For the text-containing cell, return its midpoint in (X, Y) coordinate format. 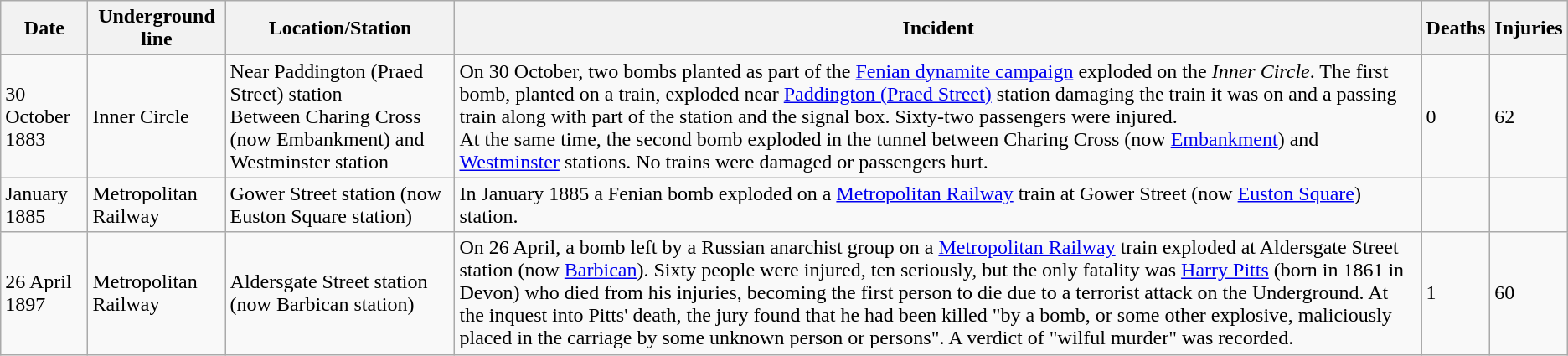
Injuries (1529, 28)
Inner Circle (157, 116)
Gower Street station (now Euston Square station) (340, 204)
26 April 1897 (44, 293)
1 (1456, 293)
Aldersgate Street station (now Barbican station) (340, 293)
62 (1529, 116)
January 1885 (44, 204)
0 (1456, 116)
Underground line (157, 28)
Near Paddington (Praed Street) stationBetween Charing Cross (now Embankment) and Westminster station (340, 116)
Date (44, 28)
In January 1885 a Fenian bomb exploded on a Metropolitan Railway train at Gower Street (now Euston Square) station. (938, 204)
Incident (938, 28)
Deaths (1456, 28)
Location/Station (340, 28)
60 (1529, 293)
30 October 1883 (44, 116)
